Scan for the cell matching the given text and deliver its [x, y] coordinate at center. 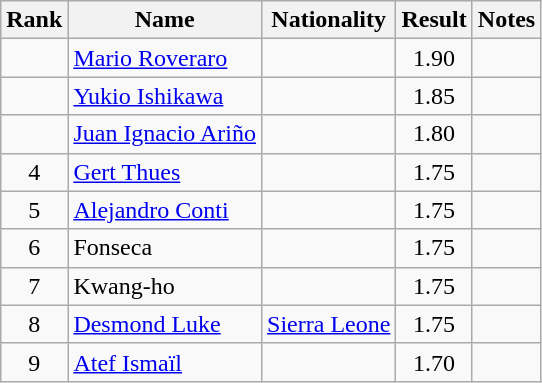
Name [165, 20]
6 [34, 248]
Notes [506, 20]
1.70 [434, 362]
Gert Thues [165, 172]
1.80 [434, 134]
Mario Roveraro [165, 58]
Result [434, 20]
Juan Ignacio Ariño [165, 134]
5 [34, 210]
1.85 [434, 96]
Desmond Luke [165, 324]
1.90 [434, 58]
Kwang-ho [165, 286]
Rank [34, 20]
Yukio Ishikawa [165, 96]
Nationality [329, 20]
4 [34, 172]
8 [34, 324]
Fonseca [165, 248]
Sierra Leone [329, 324]
Atef Ismaïl [165, 362]
Alejandro Conti [165, 210]
9 [34, 362]
7 [34, 286]
